Identify which cell holds the provided text, then report its (X, Y) central coordinate. 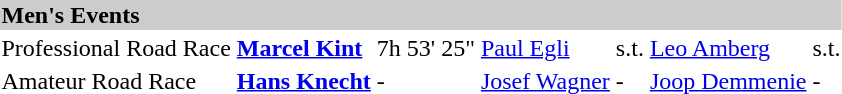
Marcel Kint (304, 48)
Men's Events (421, 15)
7h 53' 25" (426, 48)
Paul Egli (545, 48)
Leo Amberg (728, 48)
Professional Road Race (116, 48)
